Output the (x, y) coordinate of the center of the cell containing the given text.  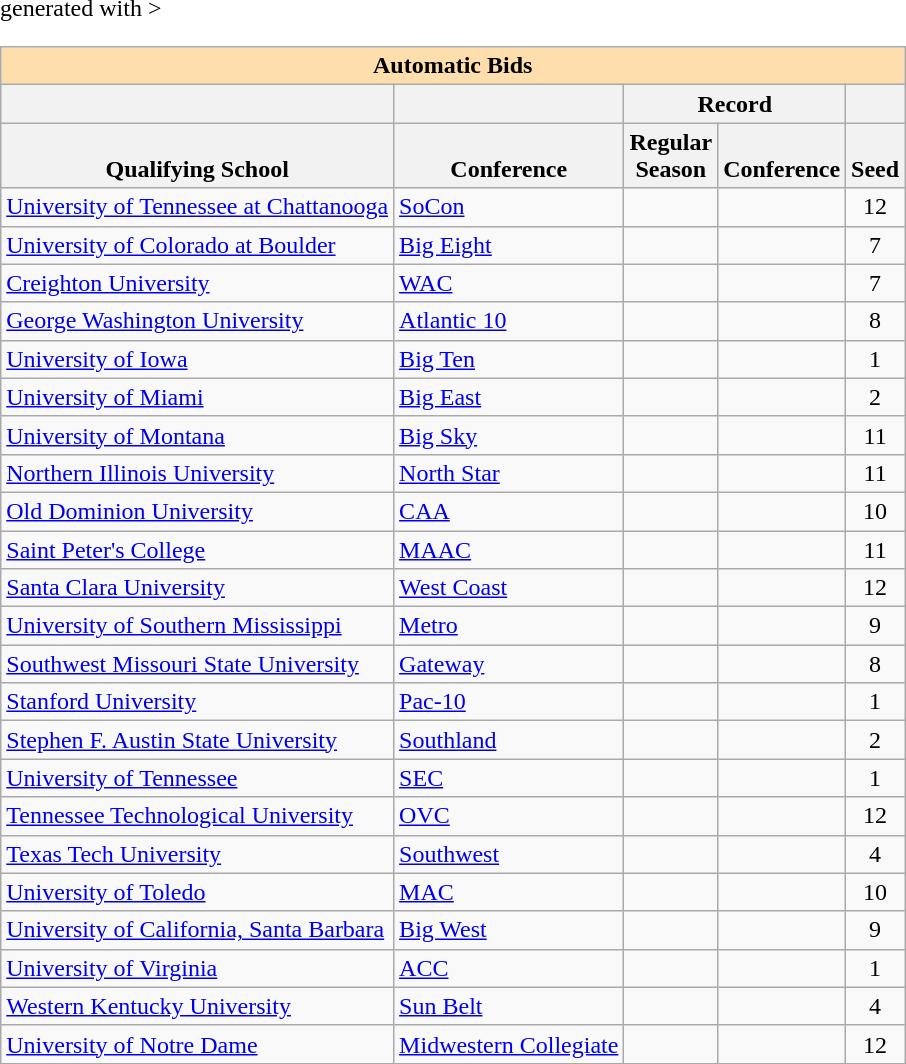
Midwestern Collegiate (509, 1044)
Southland (509, 740)
Seed (876, 156)
University of Notre Dame (198, 1044)
University of Iowa (198, 359)
Gateway (509, 664)
University of Southern Mississippi (198, 626)
Automatic Bids (453, 66)
Big West (509, 930)
Texas Tech University (198, 854)
MAC (509, 892)
University of Virginia (198, 968)
Pac-10 (509, 702)
Santa Clara University (198, 588)
CAA (509, 511)
Regular Season (671, 156)
Metro (509, 626)
Western Kentucky University (198, 1006)
Northern Illinois University (198, 473)
Stanford University (198, 702)
University of Montana (198, 435)
Big Eight (509, 245)
Southwest Missouri State University (198, 664)
Old Dominion University (198, 511)
George Washington University (198, 321)
University of Tennessee at Chattanooga (198, 207)
Big Ten (509, 359)
SEC (509, 778)
Atlantic 10 (509, 321)
Saint Peter's College (198, 549)
West Coast (509, 588)
Sun Belt (509, 1006)
Qualifying School (198, 156)
North Star (509, 473)
Record (735, 104)
ACC (509, 968)
Big Sky (509, 435)
Big East (509, 397)
Stephen F. Austin State University (198, 740)
Tennessee Technological University (198, 816)
University of Tennessee (198, 778)
OVC (509, 816)
Creighton University (198, 283)
University of California, Santa Barbara (198, 930)
Southwest (509, 854)
University of Colorado at Boulder (198, 245)
MAAC (509, 549)
University of Toledo (198, 892)
University of Miami (198, 397)
SoCon (509, 207)
WAC (509, 283)
